Return [X, Y] of the center of cell containing provided text 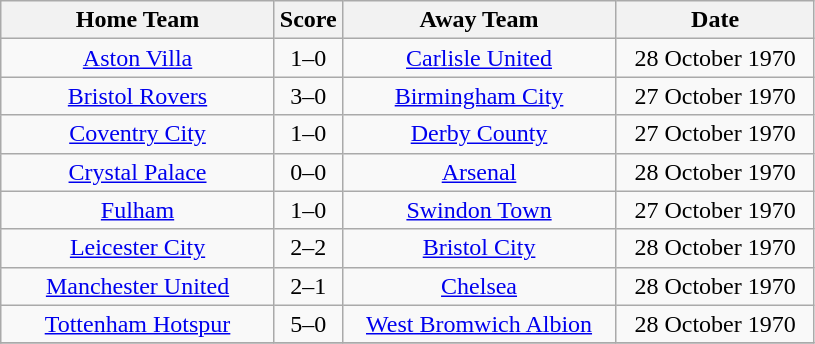
Leicester City [138, 248]
Arsenal [479, 172]
Crystal Palace [138, 172]
Manchester United [138, 286]
West Bromwich Albion [479, 324]
2–2 [308, 248]
Home Team [138, 20]
2–1 [308, 286]
Tottenham Hotspur [138, 324]
5–0 [308, 324]
Bristol Rovers [138, 96]
Carlisle United [479, 58]
Fulham [138, 210]
Coventry City [138, 134]
3–0 [308, 96]
Birmingham City [479, 96]
Score [308, 20]
Bristol City [479, 248]
Derby County [479, 134]
Chelsea [479, 286]
Swindon Town [479, 210]
Aston Villa [138, 58]
Away Team [479, 20]
Date [716, 20]
0–0 [308, 172]
